Extract the (x, y) coordinate from the center of the cell holding the provided text.  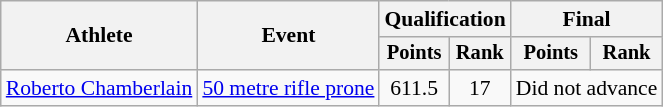
Final (587, 19)
Event (288, 36)
Qualification (444, 19)
Athlete (100, 36)
Did not advance (587, 88)
17 (480, 88)
611.5 (414, 88)
50 metre rifle prone (288, 88)
Roberto Chamberlain (100, 88)
